Return (x, y) of the center of cell containing provided text 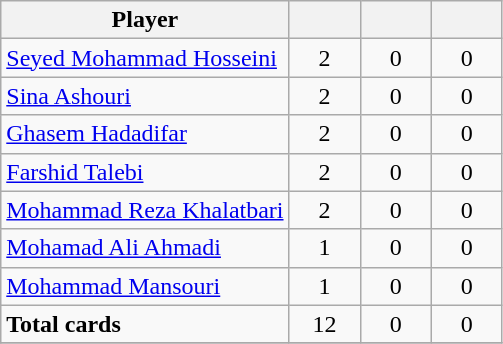
Farshid Talebi (145, 172)
Ghasem Hadadifar (145, 134)
Mohammad Reza Khalatbari (145, 210)
Mohammad Mansouri (145, 286)
Mohamad Ali Ahmadi (145, 248)
Player (145, 20)
Total cards (145, 324)
12 (324, 324)
Seyed Mohammad Hosseini (145, 58)
Sina Ashouri (145, 96)
